Scan for the cell matching the given text and deliver its (X, Y) coordinate at center. 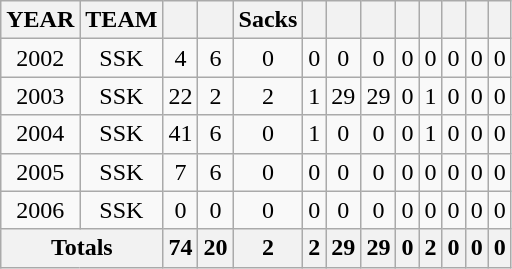
2005 (40, 172)
4 (180, 58)
Totals (82, 248)
TEAM (122, 20)
Sacks (268, 20)
74 (180, 248)
20 (216, 248)
7 (180, 172)
22 (180, 96)
2004 (40, 134)
2002 (40, 58)
2006 (40, 210)
2003 (40, 96)
YEAR (40, 20)
41 (180, 134)
